Output the (X, Y) coordinate of the center of the cell containing the given text.  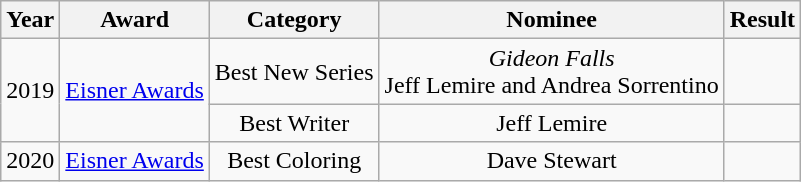
Category (294, 20)
Award (135, 20)
Best Writer (294, 123)
Dave Stewart (552, 161)
Best New Series (294, 72)
Year (30, 20)
Nominee (552, 20)
Result (762, 20)
Gideon FallsJeff Lemire and Andrea Sorrentino (552, 72)
Jeff Lemire (552, 123)
Best Coloring (294, 161)
2020 (30, 161)
2019 (30, 90)
